Return the (x, y) coordinate for the center point of the cell that contains the specified text.  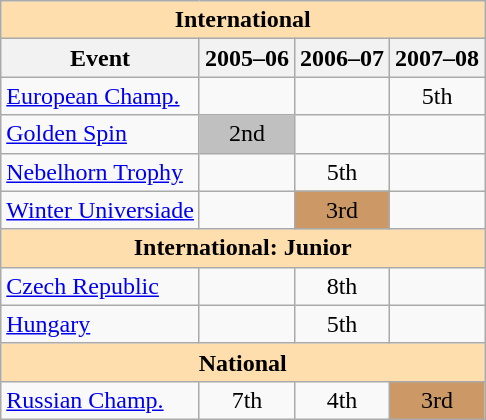
Russian Champ. (100, 400)
Czech Republic (100, 286)
2007–08 (438, 58)
Winter Universiade (100, 210)
National (243, 362)
8th (342, 286)
Golden Spin (100, 134)
Event (100, 58)
4th (342, 400)
International: Junior (243, 248)
International (243, 20)
Nebelhorn Trophy (100, 172)
2005–06 (246, 58)
Hungary (100, 324)
2nd (246, 134)
2006–07 (342, 58)
European Champ. (100, 96)
7th (246, 400)
